From the cell containing the given text, extract its center point as (X, Y) coordinate. 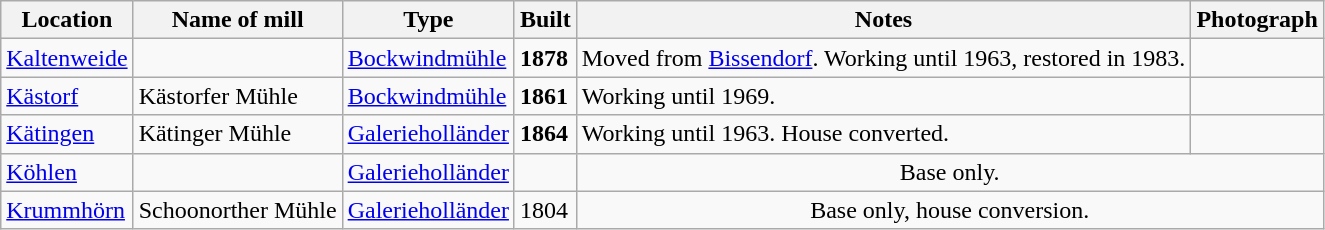
Working until 1969. (884, 96)
Location (67, 20)
1878 (545, 58)
Krummhörn (67, 210)
Köhlen (67, 172)
Notes (884, 20)
Base only, house conversion. (950, 210)
Kaltenweide (67, 58)
Kästorfer Mühle (238, 96)
1804 (545, 210)
Built (545, 20)
Type (428, 20)
Moved from Bissendorf. Working until 1963, restored in 1983. (884, 58)
Working until 1963. House converted. (884, 134)
Kätingen (67, 134)
Schoonorther Mühle (238, 210)
1861 (545, 96)
Name of mill (238, 20)
Base only. (950, 172)
Photograph (1257, 20)
1864 (545, 134)
Kästorf (67, 96)
Kätinger Mühle (238, 134)
